Output the [X, Y] coordinate of the center of the cell containing the given text.  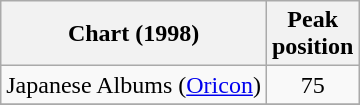
Peakposition [312, 34]
75 [312, 85]
Japanese Albums (Oricon) [134, 85]
Chart (1998) [134, 34]
